Scan for the cell matching the given text and deliver its (x, y) coordinate at center. 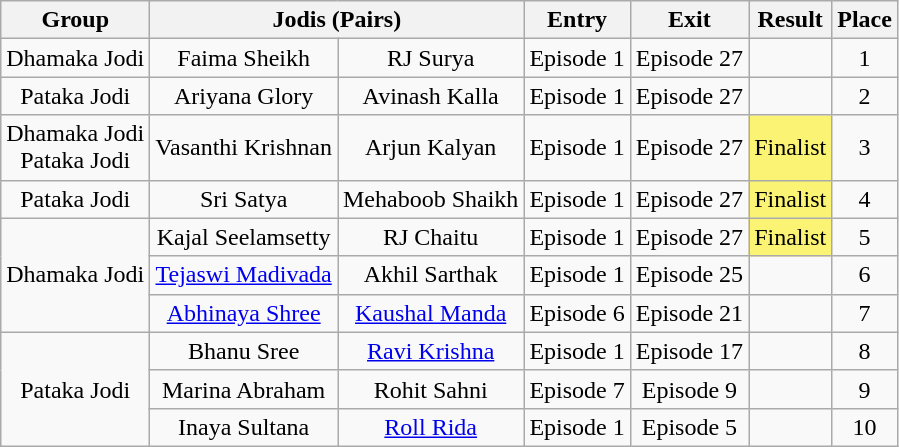
Rohit Sahni (431, 389)
Entry (577, 20)
Group (76, 20)
Result (790, 20)
Ariyana Glory (244, 96)
2 (865, 96)
Episode 17 (689, 351)
Inaya Sultana (244, 427)
Episode 5 (689, 427)
Kaushal Manda (431, 313)
Tejaswi Madivada (244, 275)
Roll Rida (431, 427)
Episode 7 (577, 389)
Marina Abraham (244, 389)
10 (865, 427)
5 (865, 237)
RJ Chaitu (431, 237)
Episode 6 (577, 313)
Avinash Kalla (431, 96)
4 (865, 199)
Ravi Krishna (431, 351)
Episode 25 (689, 275)
Faima Sheikh (244, 58)
Akhil Sarthak (431, 275)
Bhanu Sree (244, 351)
Mehaboob Shaikh (431, 199)
Episode 21 (689, 313)
6 (865, 275)
Jodis (Pairs) (337, 20)
Place (865, 20)
Dhamaka Jodi Pataka Jodi (76, 148)
Kajal Seelamsetty (244, 237)
Arjun Kalyan (431, 148)
Episode 9 (689, 389)
Abhinaya Shree (244, 313)
RJ Surya (431, 58)
Sri Satya (244, 199)
9 (865, 389)
3 (865, 148)
1 (865, 58)
7 (865, 313)
Exit (689, 20)
8 (865, 351)
Vasanthi Krishnan (244, 148)
